Scan for the cell matching the given text and deliver its [x, y] coordinate at center. 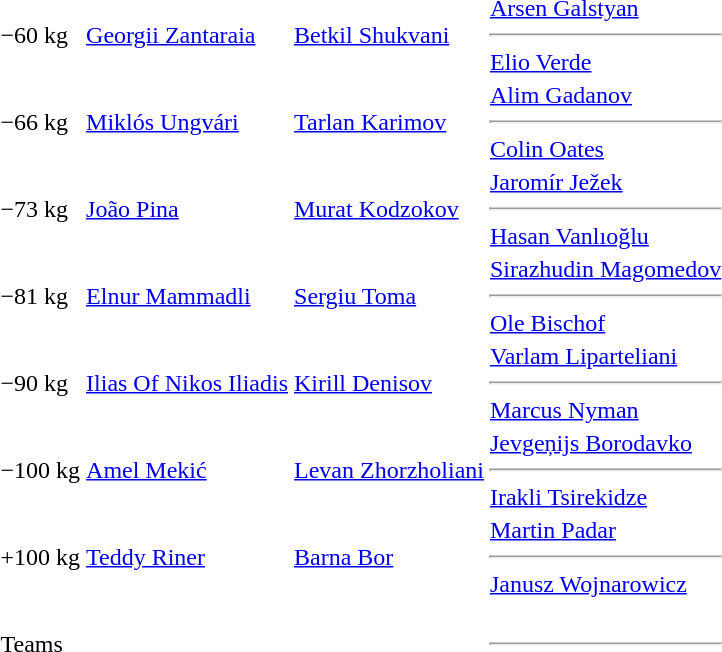
Kirill Denisov [390, 383]
Amel Mekić [188, 470]
Sirazhudin Magomedov Ole Bischof [605, 296]
Elnur Mammadli [188, 296]
Tarlan Karimov [390, 122]
Murat Kodzokov [390, 209]
Ilias Of Nikos Iliadis [188, 383]
Sergiu Toma [390, 296]
Teddy Riner [188, 557]
Barna Bor [390, 557]
Martin Padar Janusz Wojnarowicz [605, 557]
Varlam Liparteliani Marcus Nyman [605, 383]
Levan Zhorzholiani [390, 470]
Jevgeņijs Borodavko Irakli Tsirekidze [605, 470]
Jaromír Ježek Hasan Vanlıoğlu [605, 209]
Miklós Ungvári [188, 122]
João Pina [188, 209]
Alim Gadanov Colin Oates [605, 122]
